Extract the [X, Y] coordinate from the center of the cell holding the provided text.  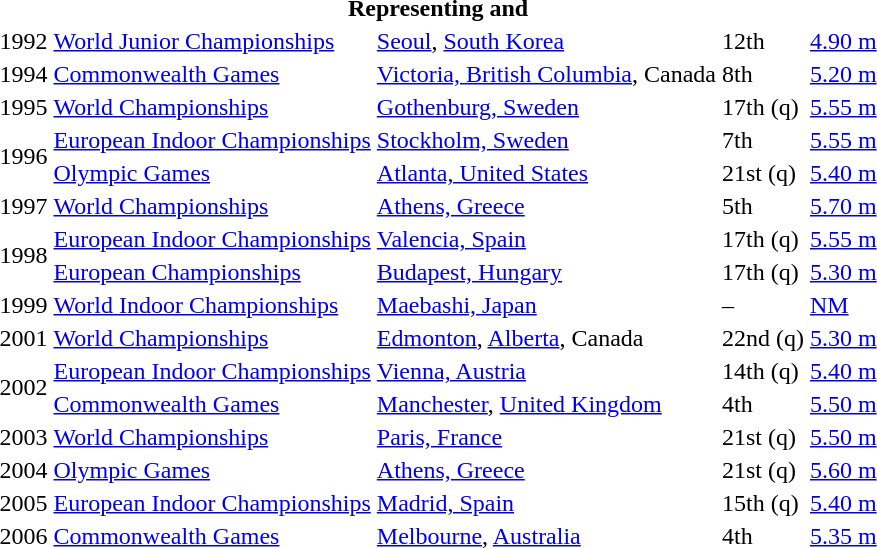
Vienna, Austria [546, 371]
Maebashi, Japan [546, 305]
5th [762, 206]
World Junior Championships [212, 41]
4th [762, 404]
8th [762, 74]
Edmonton, Alberta, Canada [546, 338]
Madrid, Spain [546, 503]
World Indoor Championships [212, 305]
15th (q) [762, 503]
7th [762, 140]
Victoria, British Columbia, Canada [546, 74]
12th [762, 41]
Valencia, Spain [546, 239]
14th (q) [762, 371]
European Championships [212, 272]
Seoul, South Korea [546, 41]
22nd (q) [762, 338]
Manchester, United Kingdom [546, 404]
Budapest, Hungary [546, 272]
Stockholm, Sweden [546, 140]
Gothenburg, Sweden [546, 107]
Atlanta, United States [546, 173]
– [762, 305]
Paris, France [546, 437]
